For the text-containing cell, return its midpoint in (x, y) coordinate format. 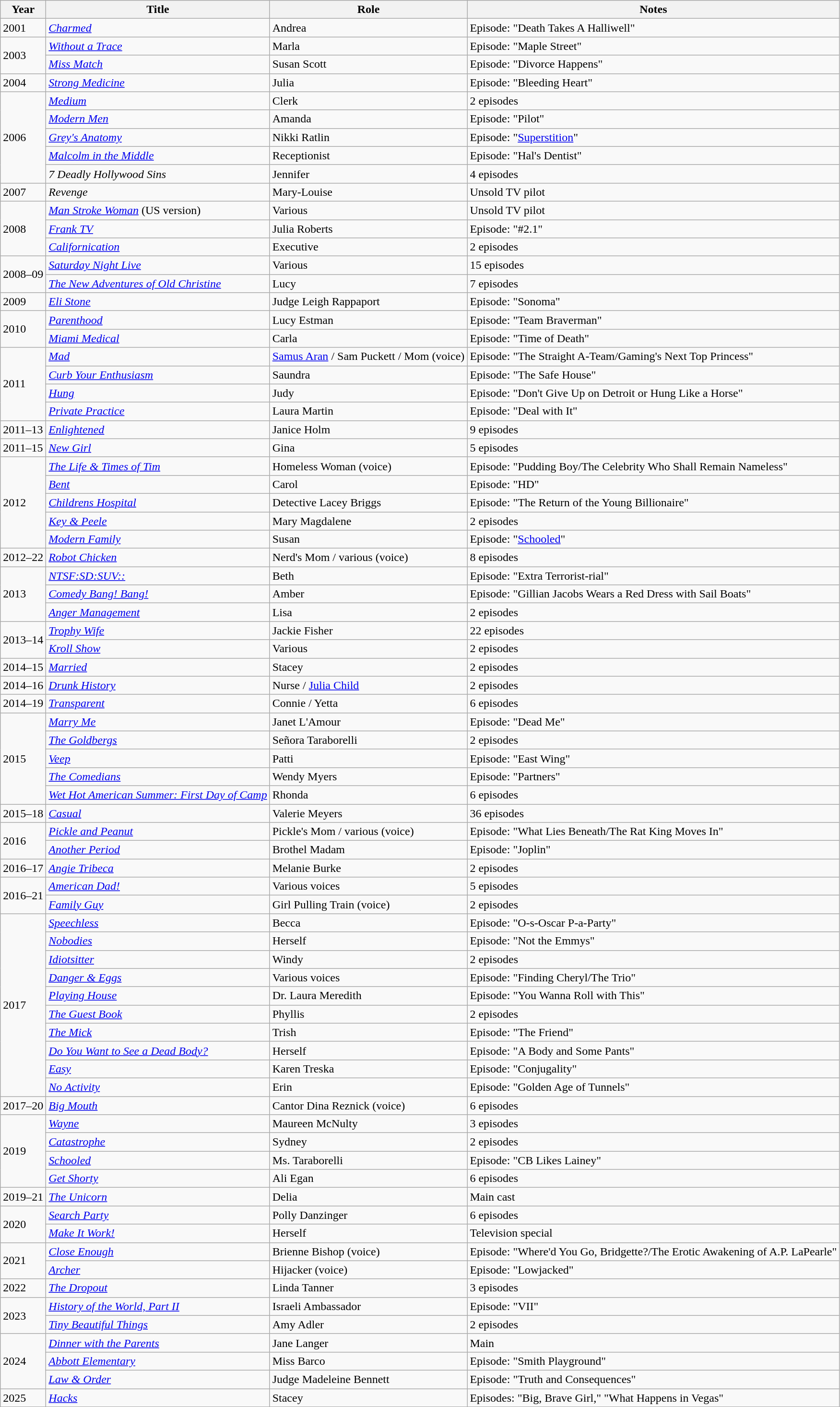
2007 (23, 192)
2012 (23, 502)
Windy (368, 959)
Grey's Anatomy (158, 137)
Marla (368, 46)
2025 (23, 1398)
Bent (158, 484)
Episode: "Not the Emmys" (653, 941)
Make It Work! (158, 1233)
Miami Medical (158, 338)
2022 (23, 1288)
Comedy Bang! Bang! (158, 594)
Wendy Myers (368, 776)
Linda Tanner (368, 1288)
Wet Hot American Summer: First Day of Camp (158, 795)
Karen Treska (368, 1069)
Episode: "Smith Playground" (653, 1361)
Episode: "Don't Give Up on Detroit or Hung Like a Horse" (653, 393)
Close Enough (158, 1252)
Episode: "Joplin" (653, 850)
Beth (368, 576)
4 episodes (653, 174)
7 episodes (653, 284)
2011–15 (23, 448)
Frank TV (158, 229)
Malcolm in the Middle (158, 155)
Dinner with the Parents (158, 1343)
Erin (368, 1087)
Trish (368, 1032)
Modern Family (158, 539)
2010 (23, 329)
Television special (653, 1233)
2017 (23, 1005)
Episode: "Team Braverman" (653, 320)
Anger Management (158, 612)
Episode: "Pilot" (653, 119)
Notes (653, 10)
Laura Martin (368, 411)
Señora Taraborelli (368, 740)
Episode: "Time of Death" (653, 338)
Episode: "Hal's Dentist" (653, 155)
Marry Me (158, 722)
Executive (368, 247)
Lisa (368, 612)
Connie / Yetta (368, 703)
Search Party (158, 1215)
2003 (23, 55)
2015 (23, 758)
Another Period (158, 850)
2014–15 (23, 667)
2020 (23, 1224)
No Activity (158, 1087)
Episode: "Superstition" (653, 137)
Amanda (368, 119)
2021 (23, 1261)
Episode: "#2.1" (653, 229)
Year (23, 10)
Episode: "A Body and Some Pants" (653, 1050)
Episode: "Partners" (653, 776)
Becca (368, 923)
Danger & Eggs (158, 978)
Man Stroke Woman (US version) (158, 210)
Julia Roberts (368, 229)
9 episodes (653, 429)
Eli Stone (158, 302)
2023 (23, 1315)
Tiny Beautiful Things (158, 1324)
Judy (368, 393)
Curb Your Enthusiasm (158, 375)
Judge Madeleine Bennett (368, 1379)
Episode: "Gillian Jacobs Wears a Red Dress with Sail Boats" (653, 594)
Miss Match (158, 64)
Ms. Taraborelli (368, 1160)
Detective Lacey Briggs (368, 502)
Susan (368, 539)
Episode: "Truth and Consequences" (653, 1379)
2013–14 (23, 640)
Episode: "Schooled" (653, 539)
Mad (158, 357)
The Unicorn (158, 1197)
2014–19 (23, 703)
Episode: "Where'd You Go, Bridgette?/The Erotic Awakening of A.P. LaPearle" (653, 1252)
2011 (23, 384)
Andrea (368, 28)
Cantor Dina Reznick (voice) (368, 1105)
2009 (23, 302)
Saundra (368, 375)
Rhonda (368, 795)
Episode: "Bleeding Heart" (653, 83)
Transparent (158, 703)
Brienne Bishop (voice) (368, 1252)
Casual (158, 813)
Idiotsitter (158, 959)
Family Guy (158, 905)
Samus Aran / Sam Puckett / Mom (voice) (368, 357)
Sydney (368, 1142)
2017–20 (23, 1105)
Miss Barco (368, 1361)
The Life & Times of Tim (158, 466)
Patti (368, 758)
Episode: "Sonoma" (653, 302)
Nobodies (158, 941)
Wayne (158, 1124)
Julia (368, 83)
Brothel Madam (368, 850)
Title (158, 10)
Episode: "CB Likes Lainey" (653, 1160)
Catastrophe (158, 1142)
Gina (368, 448)
Do You Want to See a Dead Body? (158, 1050)
2019–21 (23, 1197)
Kroll Show (158, 649)
2011–13 (23, 429)
Pickle's Mom / various (voice) (368, 832)
Janice Holm (368, 429)
The Mick (158, 1032)
2006 (23, 137)
2019 (23, 1151)
Episode: "Extra Terrorist-rial" (653, 576)
Episode: "Deal with It" (653, 411)
Nurse / Julia Child (368, 685)
Mary Magdalene (368, 521)
2008–09 (23, 274)
Episode: "O-s-Oscar P-a-Party" (653, 923)
Pickle and Peanut (158, 832)
Episode: "Maple Street" (653, 46)
Episode: "Divorce Happens" (653, 64)
Saturday Night Live (158, 265)
Amber (368, 594)
Main cast (653, 1197)
Episode: "The Return of the Young Billionaire" (653, 502)
Lucy Estman (368, 320)
Maureen McNulty (368, 1124)
Playing House (158, 996)
8 episodes (653, 558)
History of the World, Part II (158, 1306)
Homeless Woman (voice) (368, 466)
Janet L'Amour (368, 722)
Strong Medicine (158, 83)
Easy (158, 1069)
Law & Order (158, 1379)
Parenthood (158, 320)
The Comedians (158, 776)
Melanie Burke (368, 868)
Dr. Laura Meredith (368, 996)
2014–16 (23, 685)
2012–22 (23, 558)
Susan Scott (368, 64)
American Dad! (158, 886)
Get Shorty (158, 1179)
Episode: "Golden Age of Tunnels" (653, 1087)
Hijacker (voice) (368, 1270)
Amy Adler (368, 1324)
Hacks (158, 1398)
Californication (158, 247)
15 episodes (653, 265)
New Girl (158, 448)
Hung (158, 393)
Private Practice (158, 411)
Episode: "Dead Me" (653, 722)
Polly Danzinger (368, 1215)
Childrens Hospital (158, 502)
Key & Peele (158, 521)
2015–18 (23, 813)
7 Deadly Hollywood Sins (158, 174)
Episode: "Lowjacked" (653, 1270)
Valerie Meyers (368, 813)
The Guest Book (158, 1014)
Angie Tribeca (158, 868)
Robot Chicken (158, 558)
Episode: "Pudding Boy/The Celebrity Who Shall Remain Nameless" (653, 466)
Episode: "HD" (653, 484)
Speechless (158, 923)
Carol (368, 484)
Episode: "What Lies Beneath/The Rat King Moves In" (653, 832)
2024 (23, 1361)
Abbott Elementary (158, 1361)
Receptionist (368, 155)
Role (368, 10)
Schooled (158, 1160)
Jackie Fisher (368, 631)
Episode: "You Wanna Roll with This" (653, 996)
Episode: "East Wing" (653, 758)
Enlightened (158, 429)
Episode: "The Friend" (653, 1032)
Veep (158, 758)
Modern Men (158, 119)
2016–21 (23, 895)
Medium (158, 101)
2016 (23, 841)
Married (158, 667)
Ali Egan (368, 1179)
2004 (23, 83)
22 episodes (653, 631)
Carla (368, 338)
2001 (23, 28)
Charmed (158, 28)
2013 (23, 594)
Jane Langer (368, 1343)
Main (653, 1343)
Archer (158, 1270)
Israeli Ambassador (368, 1306)
Without a Trace (158, 46)
The New Adventures of Old Christine (158, 284)
Episode: "Finding Cheryl/The Trio" (653, 978)
Big Mouth (158, 1105)
2008 (23, 228)
Delia (368, 1197)
Nerd's Mom / various (voice) (368, 558)
Judge Leigh Rappaport (368, 302)
Episode: "Conjugality" (653, 1069)
Girl Pulling Train (voice) (368, 905)
2016–17 (23, 868)
Episode: "VII" (653, 1306)
Drunk History (158, 685)
The Dropout (158, 1288)
Nikki Ratlin (368, 137)
36 episodes (653, 813)
Trophy Wife (158, 631)
The Goldbergs (158, 740)
Jennifer (368, 174)
Mary-Louise (368, 192)
Episode: "The Straight A-Team/Gaming's Next Top Princess" (653, 357)
Phyllis (368, 1014)
Episode: "The Safe House" (653, 375)
Lucy (368, 284)
Clerk (368, 101)
Revenge (158, 192)
Episode: "Death Takes A Halliwell" (653, 28)
NTSF:SD:SUV:: (158, 576)
Episodes: "Big, Brave Girl," "What Happens in Vegas" (653, 1398)
